Determine the [X, Y] coordinate at the center of the cell enclosing the given text.  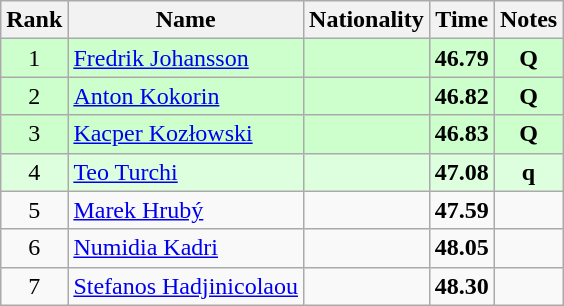
Time [462, 20]
Nationality [367, 20]
Rank [34, 20]
Numidia Kadri [186, 248]
Stefanos Hadjinicolaou [186, 286]
Name [186, 20]
6 [34, 248]
46.79 [462, 58]
Kacper Kozłowski [186, 134]
1 [34, 58]
47.08 [462, 172]
Marek Hrubý [186, 210]
Teo Turchi [186, 172]
2 [34, 96]
48.05 [462, 248]
48.30 [462, 286]
4 [34, 172]
7 [34, 286]
Notes [528, 20]
47.59 [462, 210]
Fredrik Johansson [186, 58]
q [528, 172]
46.82 [462, 96]
3 [34, 134]
5 [34, 210]
Anton Kokorin [186, 96]
46.83 [462, 134]
